Find where the given text appears and provide that cell's center as (X, Y) coordinate. 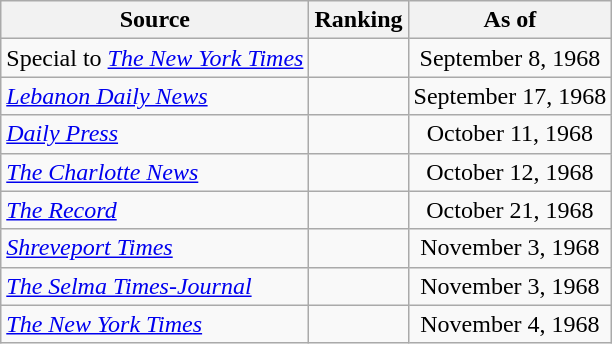
The New York Times (155, 324)
As of (510, 20)
The Selma Times-Journal (155, 286)
The Record (155, 210)
Daily Press (155, 134)
November 4, 1968 (510, 324)
September 8, 1968 (510, 58)
Special to The New York Times (155, 58)
Ranking (358, 20)
Lebanon Daily News (155, 96)
Shreveport Times (155, 248)
October 21, 1968 (510, 210)
September 17, 1968 (510, 96)
October 11, 1968 (510, 134)
Source (155, 20)
The Charlotte News (155, 172)
October 12, 1968 (510, 172)
